Return the [X, Y] coordinate for the center point of the cell that contains the specified text.  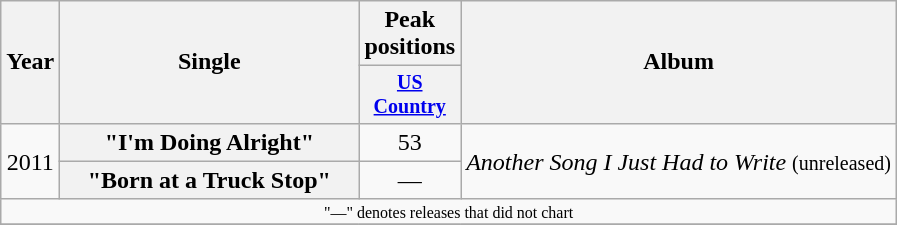
US Country [410, 94]
— [410, 180]
Another Song I Just Had to Write (unreleased) [679, 161]
"I'm Doing Alright" [210, 142]
Peak positions [410, 34]
Album [679, 62]
2011 [30, 161]
53 [410, 142]
Single [210, 62]
Year [30, 62]
"—" denotes releases that did not chart [449, 211]
"Born at a Truck Stop" [210, 180]
